Locate the cell with the specified text and output its [x, y] center coordinate. 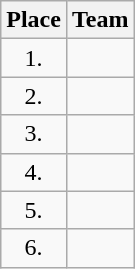
Place [34, 20]
1. [34, 58]
Team [100, 20]
6. [34, 248]
3. [34, 134]
2. [34, 96]
4. [34, 172]
5. [34, 210]
